Determine the [X, Y] coordinate at the center of the cell enclosing the given text.  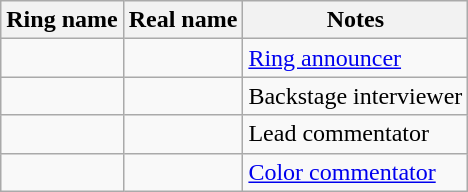
Ring announcer [356, 58]
Ring name [62, 20]
Color commentator [356, 172]
Backstage interviewer [356, 96]
Real name [183, 20]
Notes [356, 20]
Lead commentator [356, 134]
